Provide the [X, Y] coordinate of the cell's center where the given text is located.  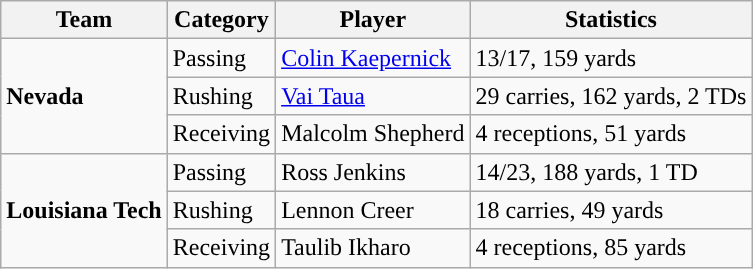
Category [221, 20]
Nevada [84, 96]
4 receptions, 51 yards [611, 134]
Vai Taua [373, 96]
Statistics [611, 20]
29 carries, 162 yards, 2 TDs [611, 96]
14/23, 188 yards, 1 TD [611, 172]
Taulib Ikharo [373, 248]
13/17, 159 yards [611, 58]
4 receptions, 85 yards [611, 248]
Lennon Creer [373, 210]
Team [84, 20]
18 carries, 49 yards [611, 210]
Malcolm Shepherd [373, 134]
Player [373, 20]
Ross Jenkins [373, 172]
Colin Kaepernick [373, 58]
Louisiana Tech [84, 210]
